Locate the cell with the specified text and output its (X, Y) center coordinate. 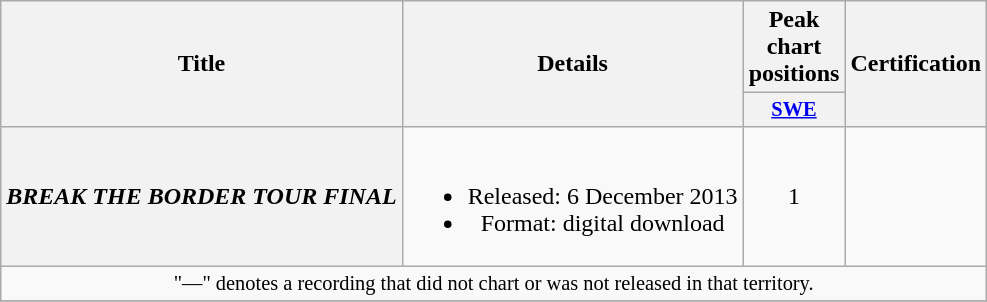
BREAK THE BORDER TOUR FINAL (202, 196)
"—" denotes a recording that did not chart or was not released in that territory. (494, 284)
SWE (794, 110)
Released: 6 December 2013Format: digital download (572, 196)
Details (572, 64)
Certification (916, 64)
1 (794, 196)
Title (202, 64)
Peak chart positions (794, 47)
